Identify which cell holds the provided text, then report its (X, Y) central coordinate. 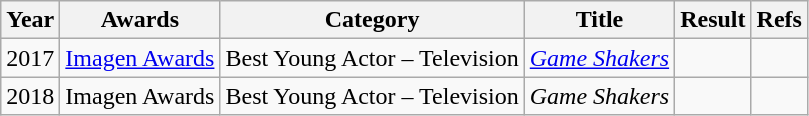
Title (599, 20)
2017 (30, 58)
Awards (140, 20)
Refs (779, 20)
Year (30, 20)
2018 (30, 96)
Result (713, 20)
Category (372, 20)
